Find where the given text appears and provide that cell's center as (X, Y) coordinate. 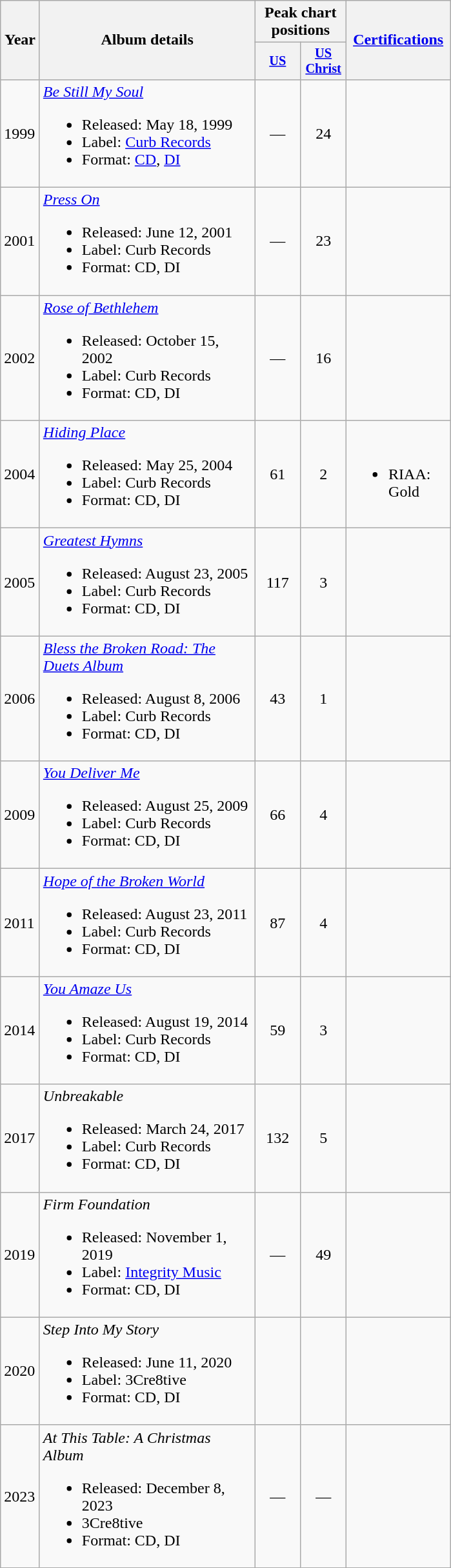
59 (277, 1031)
Press OnReleased: June 12, 2001Label: Curb RecordsFormat: CD, DI (147, 241)
61 (277, 475)
16 (324, 358)
Bless the Broken Road: The Duets AlbumReleased: August 8, 2006Label: Curb RecordsFormat: CD, DI (147, 699)
Year (21, 40)
2006 (21, 699)
Greatest HymnsReleased: August 23, 2005Label: Curb RecordsFormat: CD, DI (147, 582)
1999 (21, 133)
Be Still My SoulReleased: May 18, 1999Label: Curb RecordsFormat: CD, DI (147, 133)
2001 (21, 241)
Hope of the Broken WorldReleased: August 23, 2011Label: Curb RecordsFormat: CD, DI (147, 922)
2009 (21, 815)
Peak chart positions (301, 22)
Rose of BethlehemReleased: October 15, 2002Label: Curb RecordsFormat: CD, DI (147, 358)
66 (277, 815)
You Amaze UsReleased: August 19, 2014Label: Curb RecordsFormat: CD, DI (147, 1031)
US Christ (324, 61)
2002 (21, 358)
2 (324, 475)
Certifications (399, 40)
Step Into My StoryReleased: June 11, 2020Label: 3Cre8tiveFormat: CD, DI (147, 1371)
2014 (21, 1031)
2004 (21, 475)
117 (277, 582)
24 (324, 133)
43 (277, 699)
2023 (21, 1496)
23 (324, 241)
2005 (21, 582)
US (277, 61)
1 (324, 699)
132 (277, 1138)
Album details (147, 40)
Hiding PlaceReleased: May 25, 2004Label: Curb RecordsFormat: CD, DI (147, 475)
UnbreakableReleased: March 24, 2017Label: Curb RecordsFormat: CD, DI (147, 1138)
87 (277, 922)
2019 (21, 1255)
At This Table: A Christmas AlbumReleased: December 8, 20233Cre8tiveFormat: CD, DI (147, 1496)
2011 (21, 922)
5 (324, 1138)
2020 (21, 1371)
Firm FoundationReleased: November 1, 2019Label: Integrity MusicFormat: CD, DI (147, 1255)
You Deliver MeReleased: August 25, 2009Label: Curb RecordsFormat: CD, DI (147, 815)
2017 (21, 1138)
RIAA: Gold (399, 475)
49 (324, 1255)
